Pinpoint the cell where the given text exists, returning its (X, Y) midpoint coordinate. 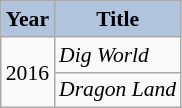
2016 (28, 72)
Dig World (118, 55)
Title (118, 19)
Dragon Land (118, 90)
Year (28, 19)
